Output the [x, y] coordinate of the center of the cell containing the given text.  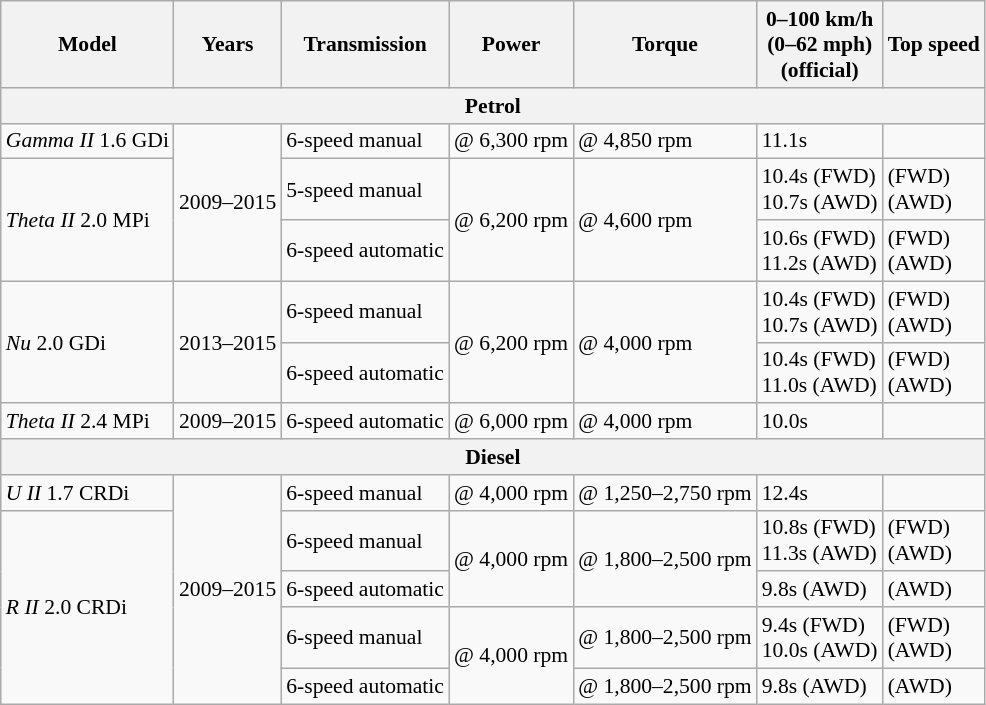
Petrol [493, 106]
@ 6,300 rpm [511, 141]
10.4s (FWD)11.0s (AWD) [820, 372]
R II 2.0 CRDi [88, 607]
Nu 2.0 GDi [88, 342]
2013–2015 [228, 342]
Top speed [934, 44]
10.6s (FWD)11.2s (AWD) [820, 250]
Model [88, 44]
10.0s [820, 422]
Theta II 2.0 MPi [88, 220]
@ 4,600 rpm [665, 220]
Transmission [365, 44]
Gamma II 1.6 GDi [88, 141]
@ 4,850 rpm [665, 141]
Years [228, 44]
10.8s (FWD)11.3s (AWD) [820, 540]
@ 1,250–2,750 rpm [665, 493]
@ 6,000 rpm [511, 422]
Power [511, 44]
11.1s [820, 141]
U II 1.7 CRDi [88, 493]
Theta II 2.4 MPi [88, 422]
Torque [665, 44]
0–100 km/h(0–62 mph)(official) [820, 44]
9.4s (FWD)10.0s (AWD) [820, 638]
12.4s [820, 493]
Diesel [493, 457]
5-speed manual [365, 190]
